Find where the given text appears and provide that cell's center as [x, y] coordinate. 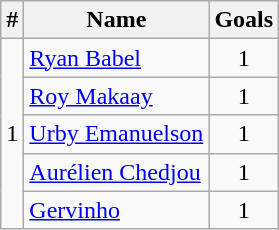
Gervinho [116, 210]
Name [116, 20]
Urby Emanuelson [116, 134]
Aurélien Chedjou [116, 172]
Goals [244, 20]
# [12, 20]
Ryan Babel [116, 58]
Roy Makaay [116, 96]
